Return (X, Y) of the center of cell containing provided text 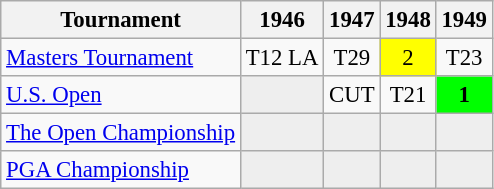
1946 (282, 20)
1947 (352, 20)
PGA Championship (121, 170)
CUT (352, 95)
U.S. Open (121, 95)
1 (464, 95)
The Open Championship (121, 133)
T21 (408, 95)
1948 (408, 20)
2 (408, 58)
1949 (464, 20)
Masters Tournament (121, 58)
Tournament (121, 20)
T29 (352, 58)
T12 LA (282, 58)
T23 (464, 58)
